Identify which cell holds the provided text, then report its (x, y) central coordinate. 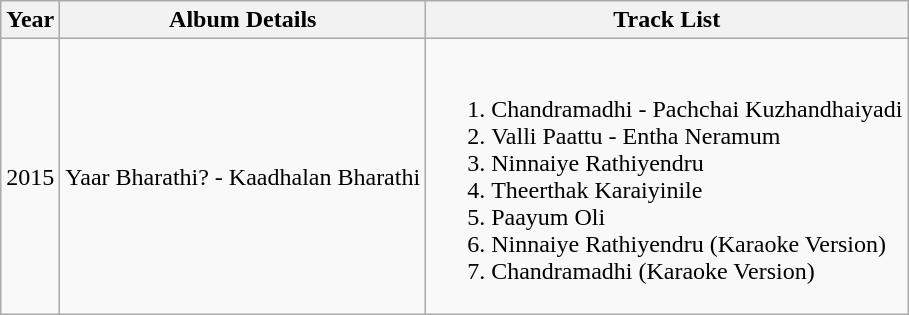
Album Details (243, 20)
2015 (30, 176)
Track List (667, 20)
Yaar Bharathi? - Kaadhalan Bharathi (243, 176)
Year (30, 20)
